Identify which cell holds the provided text, then report its (X, Y) central coordinate. 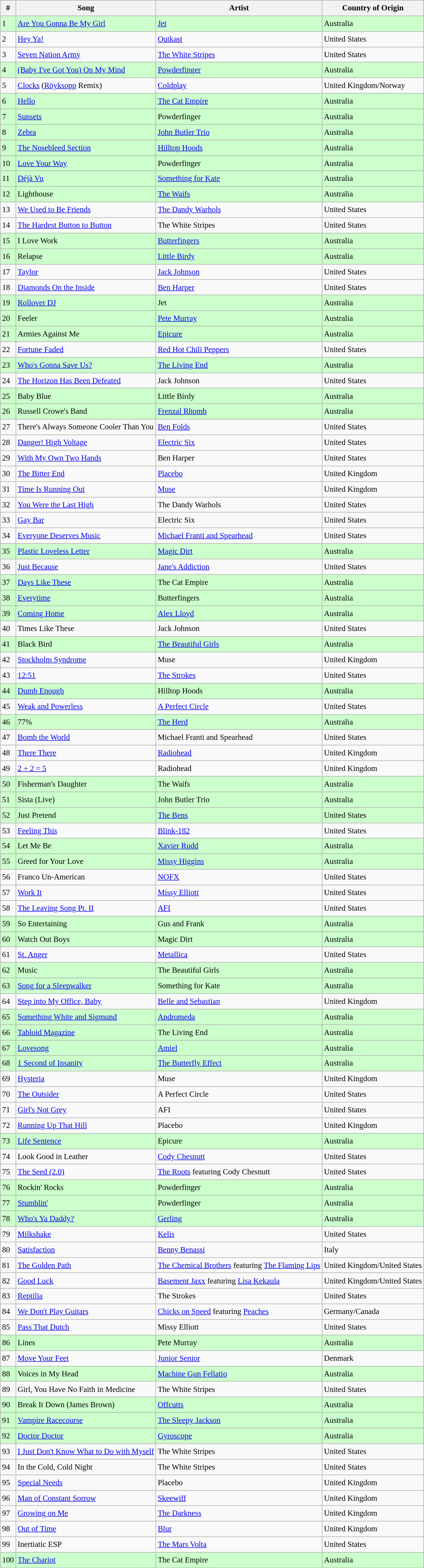
We Don't Play Guitars (86, 1312)
Franco Un-American (86, 877)
Gus and Frank (239, 924)
Machine Gun Fellatio (239, 1374)
Running Up That Hill (86, 1125)
50 (8, 784)
Sista (Live) (86, 800)
74 (8, 1157)
Good Luck (86, 1281)
97 (8, 1514)
Lovesong (86, 1048)
Russell Crowe's Band (86, 412)
71 (8, 1110)
19 (8, 303)
Armies Against Me (86, 334)
Blink-182 (239, 831)
86 (8, 1343)
In the Cold, Cold Night (86, 1467)
Danger! High Voltage (86, 443)
Seven Nation Army (86, 55)
95 (8, 1482)
Who's Ya Daddy? (86, 1218)
69 (8, 1079)
Italy (373, 1250)
12 (8, 194)
11 (8, 179)
Diamonds On the Inside (86, 288)
Satisfaction (86, 1250)
Offcutts (239, 1405)
63 (8, 986)
57 (8, 893)
43 (8, 676)
1 Second of Insanity (86, 1064)
Benny Benassi (239, 1250)
Clocks (Röyksopp Remix) (86, 86)
Outkast (239, 40)
42 (8, 660)
1 (8, 24)
Basement Jaxx featuring Lisa Kekaula (239, 1281)
There's Always Someone Cooler Than You (86, 427)
9 (8, 148)
72 (8, 1125)
Bomb the World (86, 737)
Tabloid Magazine (86, 1033)
7 (8, 116)
Coming Home (86, 613)
Something White and Sigmund (86, 1017)
Just Pretend (86, 815)
67 (8, 1048)
31 (8, 489)
36 (8, 567)
Jane's Addiction (239, 567)
The Outsider (86, 1094)
24 (8, 380)
Special Needs (86, 1482)
73 (8, 1141)
76 (8, 1188)
St. Anger (86, 955)
17 (8, 272)
The Herd (239, 722)
Germany/Canada (373, 1312)
66 (8, 1033)
Out of Time (86, 1529)
100 (8, 1560)
Black Bird (86, 645)
39 (8, 613)
Pass That Dutch (86, 1327)
The Chemical Brothers featuring The Flaming Lips (239, 1265)
Days Like These (86, 582)
80 (8, 1250)
Reptilia (86, 1296)
23 (8, 365)
Song for a Sleepwalker (86, 986)
Hello (86, 101)
Kelis (239, 1234)
Feeler (86, 319)
Frenzal Rhomb (239, 412)
Life Sentence (86, 1141)
70 (8, 1094)
The Darkness (239, 1514)
Step into My Office, Baby (86, 1001)
41 (8, 645)
46 (8, 722)
92 (8, 1436)
61 (8, 955)
Andromeda (239, 1017)
37 (8, 582)
65 (8, 1017)
Just Because (86, 567)
55 (8, 861)
Gerling (239, 1218)
15 (8, 241)
Stumblin' (86, 1203)
You Were the Last High (86, 505)
Weak and Powerless (86, 706)
Vampire Racecourse (86, 1421)
Red Hot Chili Peppers (239, 349)
The Chariot (86, 1560)
49 (8, 769)
22 (8, 349)
Artist (239, 8)
Break It Down (James Brown) (86, 1405)
United Kingdom/Norway (373, 86)
The Mars Volta (239, 1545)
75 (8, 1172)
Dumb Enough (86, 691)
The Golden Path (86, 1265)
33 (8, 520)
84 (8, 1312)
3 (8, 55)
Let Me Be (86, 846)
Lines (86, 1343)
I Just Don't Know What to Do with Myself (86, 1451)
Amiel (239, 1048)
Song (86, 8)
Blur (239, 1529)
21 (8, 334)
35 (8, 552)
Plastic Loveless Letter (86, 552)
So Entertaining (86, 924)
The Leaving Song Pt. II (86, 909)
Feeling This (86, 831)
99 (8, 1545)
The Roots featuring Cody Chesnutt (239, 1172)
Sunsets (86, 116)
56 (8, 877)
Ben Folds (239, 427)
2 (8, 40)
NOFX (239, 877)
81 (8, 1265)
10 (8, 164)
Voices in My Head (86, 1374)
44 (8, 691)
90 (8, 1405)
The Butterfly Effect (239, 1064)
53 (8, 831)
Move Your Feet (86, 1358)
Skeewiff (239, 1498)
Cody Chesnutt (239, 1157)
Zebra (86, 132)
Love Your Way (86, 164)
51 (8, 800)
The Hardest Button to Button (86, 225)
Watch Out Boys (86, 939)
The Sleepy Jackson (239, 1421)
20 (8, 319)
Girl's Not Grey (86, 1110)
54 (8, 846)
91 (8, 1421)
8 (8, 132)
77 (8, 1203)
# (8, 8)
94 (8, 1467)
Taylor (86, 272)
68 (8, 1064)
Milkshake (86, 1234)
13 (8, 210)
93 (8, 1451)
27 (8, 427)
64 (8, 1001)
Rockin' Rocks (86, 1188)
Times Like These (86, 629)
34 (8, 536)
12:51 (86, 676)
Everytime (86, 598)
Metallica (239, 955)
38 (8, 598)
60 (8, 939)
Relapse (86, 256)
Everyone Deserves Music (86, 536)
Greed for Your Love (86, 861)
87 (8, 1358)
89 (8, 1390)
Work It (86, 893)
59 (8, 924)
There There (86, 753)
Denmark (373, 1358)
Who's Gonna Save Us? (86, 365)
30 (8, 474)
Stockholm Syndrome (86, 660)
Déjà Vu (86, 179)
The Horizon Has Been Defeated (86, 380)
6 (8, 101)
4 (8, 70)
Time Is Running Out (86, 489)
Alex Lloyd (239, 613)
2 + 2 = 5 (86, 769)
(Baby I've Got You) On My Mind (86, 70)
14 (8, 225)
Missy Higgins (239, 861)
Baby Blue (86, 396)
Xavier Rudd (239, 846)
98 (8, 1529)
Growing on Me (86, 1514)
Fortune Faded (86, 349)
83 (8, 1296)
The Bens (239, 815)
I Love Work (86, 241)
With My Own Two Hands (86, 458)
77% (86, 722)
Country of Origin (373, 8)
88 (8, 1374)
48 (8, 753)
Doctor Doctor (86, 1436)
Belle and Sebastian (239, 1001)
5 (8, 86)
Gyroscope (239, 1436)
28 (8, 443)
62 (8, 970)
Rollover DJ (86, 303)
Look Good in Leather (86, 1157)
Chicks on Speed featuring Peaches (239, 1312)
96 (8, 1498)
The Bitter End (86, 474)
78 (8, 1218)
Lighthouse (86, 194)
32 (8, 505)
We Used to Be Friends (86, 210)
16 (8, 256)
40 (8, 629)
Fisherman's Daughter (86, 784)
Hysteria (86, 1079)
26 (8, 412)
The Seed (2.0) (86, 1172)
Coldplay (239, 86)
Man of Constant Sorrow (86, 1498)
52 (8, 815)
79 (8, 1234)
25 (8, 396)
The Nosebleed Section (86, 148)
58 (8, 909)
Are You Gonna Be My Girl (86, 24)
Inertiatic ESP (86, 1545)
Hey Ya! (86, 40)
Music (86, 970)
Girl, You Have No Faith in Medicine (86, 1390)
82 (8, 1281)
Gay Bar (86, 520)
Junior Senior (239, 1358)
18 (8, 288)
29 (8, 458)
85 (8, 1327)
45 (8, 706)
47 (8, 737)
